Return the [x, y] coordinate for the center point of the cell that contains the specified text.  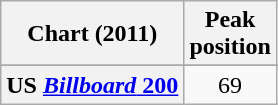
US Billboard 200 [92, 85]
Chart (2011) [92, 34]
Peakposition [230, 34]
69 [230, 85]
